Identify which cell holds the provided text, then report its (x, y) central coordinate. 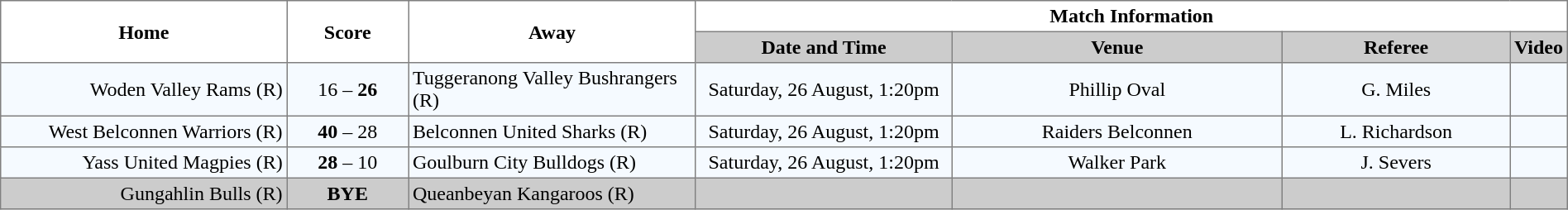
16 – 26 (347, 89)
Date and Time (824, 47)
Goulburn City Bulldogs (R) (552, 163)
Phillip Oval (1117, 89)
BYE (347, 193)
Video (1539, 47)
Match Information (1131, 17)
West Belconnen Warriors (R) (144, 131)
Walker Park (1117, 163)
Gungahlin Bulls (R) (144, 193)
Belconnen United Sharks (R) (552, 131)
28 – 10 (347, 163)
Yass United Magpies (R) (144, 163)
Raiders Belconnen (1117, 131)
Queanbeyan Kangaroos (R) (552, 193)
Woden Valley Rams (R) (144, 89)
J. Severs (1396, 163)
Score (347, 31)
Venue (1117, 47)
G. Miles (1396, 89)
Away (552, 31)
L. Richardson (1396, 131)
40 – 28 (347, 131)
Tuggeranong Valley Bushrangers (R) (552, 89)
Home (144, 31)
Referee (1396, 47)
